For the text-containing cell, return its midpoint in [x, y] coordinate format. 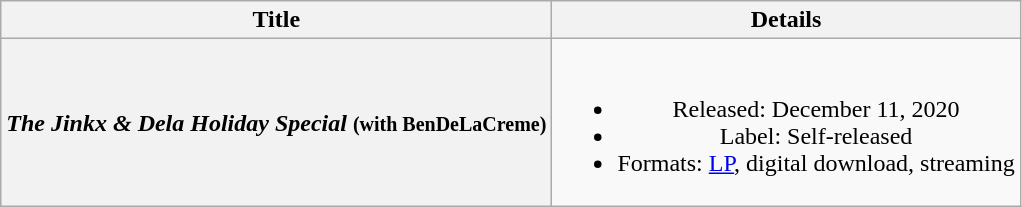
Title [276, 20]
Details [786, 20]
Released: December 11, 2020Label: Self-releasedFormats: LP, digital download, streaming [786, 122]
The Jinkx & Dela Holiday Special (with BenDeLaCreme) [276, 122]
